Search for the cell housing the specified text and yield its [x, y] center coordinate. 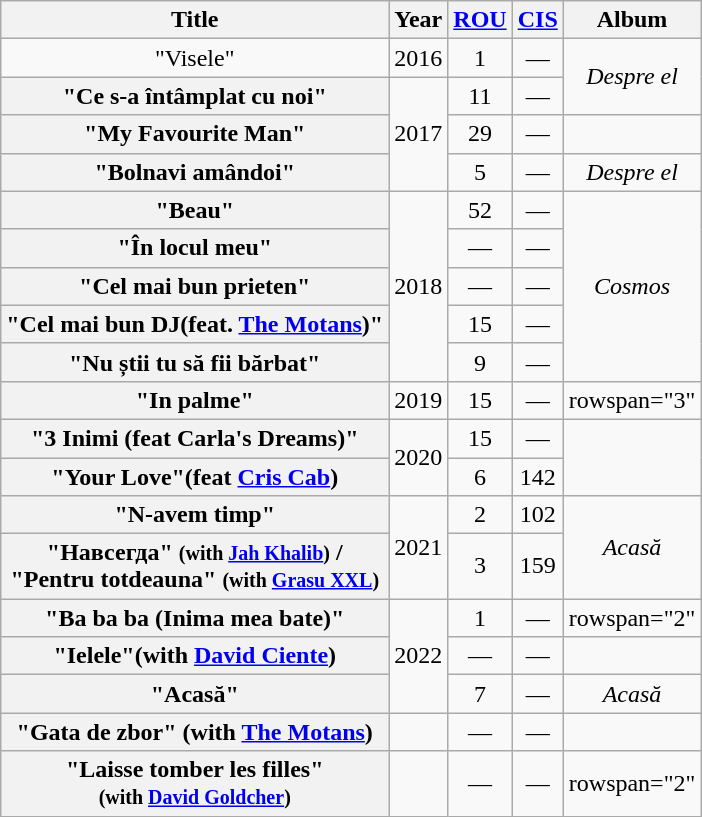
9 [480, 362]
"Visele" [195, 58]
"Ielele"(with David Ciente) [195, 656]
6 [480, 477]
"Ce s-a întâmplat cu noi" [195, 96]
2016 [418, 58]
"In palme" [195, 400]
Year [418, 20]
7 [480, 694]
2018 [418, 286]
"Nu știi tu să fii bărbat" [195, 362]
Title [195, 20]
"Acasă" [195, 694]
2021 [418, 548]
Cosmos [632, 286]
5 [480, 172]
"Cel mai bun DJ(feat. The Motans)" [195, 324]
"My Favourite Man" [195, 134]
"Cel mai bun prieten" [195, 286]
"3 Inimi (feat Carla's Dreams)" [195, 438]
"Your Love"(feat Cris Cab) [195, 477]
"Gata de zbor" (with The Motans) [195, 732]
142 [538, 477]
2019 [418, 400]
52 [480, 210]
ROU [480, 20]
"În locul meu" [195, 248]
2 [480, 515]
Album [632, 20]
102 [538, 515]
CIS [538, 20]
159 [538, 566]
rowspan="3" [632, 400]
"Навсегда" (with Jah Khalib) /"Pentru totdeauna" (with Grasu XXL) [195, 566]
"Ba ba ba (Inima mea bate)" [195, 618]
"Bolnavi amândoi" [195, 172]
29 [480, 134]
"Beau" [195, 210]
"N-avem timp" [195, 515]
11 [480, 96]
2017 [418, 134]
2020 [418, 457]
3 [480, 566]
"Laisse tomber les filles" (with David Goldcher) [195, 784]
2022 [418, 656]
